Find where the given text appears and provide that cell's center as [X, Y] coordinate. 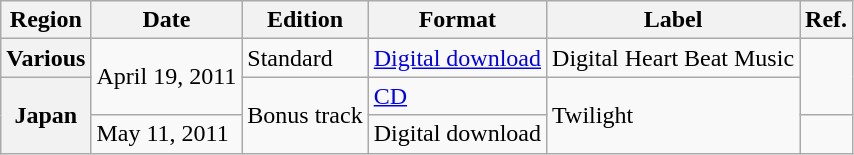
Twilight [674, 115]
Various [46, 58]
CD [457, 96]
Format [457, 20]
Date [166, 20]
Digital Heart Beat Music [674, 58]
Label [674, 20]
April 19, 2011 [166, 77]
Standard [305, 58]
Japan [46, 115]
Edition [305, 20]
Ref. [826, 20]
Region [46, 20]
Bonus track [305, 115]
May 11, 2011 [166, 134]
